Pinpoint the cell where the given text exists, returning its (X, Y) midpoint coordinate. 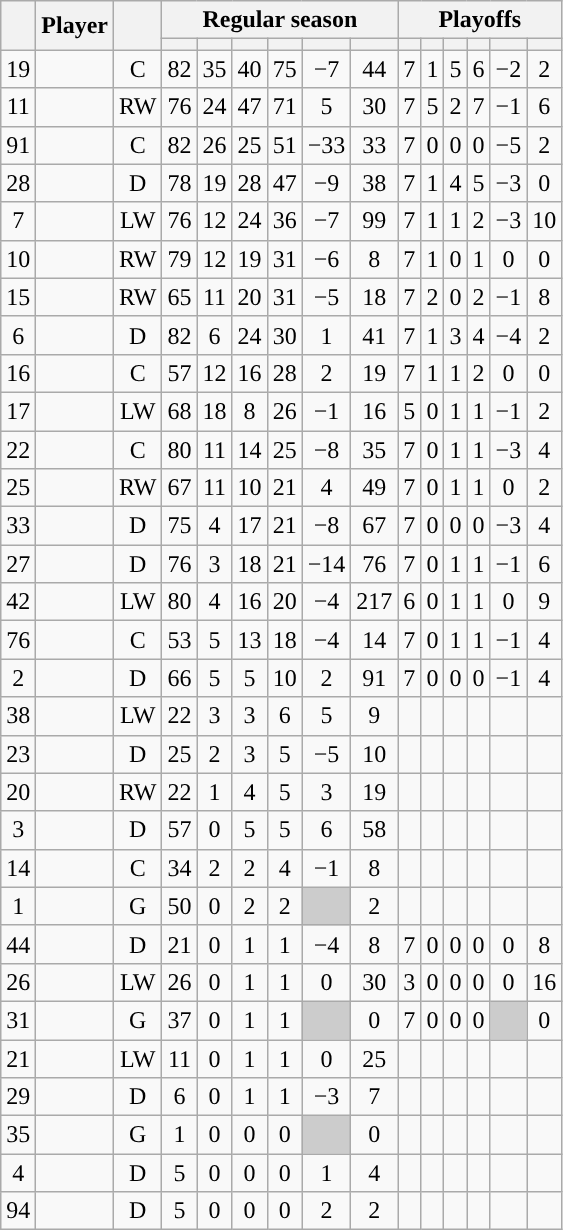
37 (180, 1020)
−2 (508, 69)
−33 (326, 145)
71 (284, 107)
13 (250, 640)
23 (18, 754)
94 (18, 1211)
66 (180, 678)
49 (374, 488)
79 (180, 259)
−14 (326, 564)
51 (284, 145)
27 (18, 564)
29 (18, 1097)
50 (180, 906)
99 (374, 221)
−9 (326, 183)
53 (180, 640)
42 (18, 602)
68 (180, 411)
65 (180, 297)
78 (180, 183)
40 (250, 69)
Regular season (280, 20)
41 (374, 335)
15 (18, 297)
34 (180, 868)
Player (75, 26)
58 (374, 830)
Playoffs (480, 20)
−6 (326, 259)
217 (374, 602)
36 (284, 221)
